Search for the cell housing the specified text and yield its (X, Y) center coordinate. 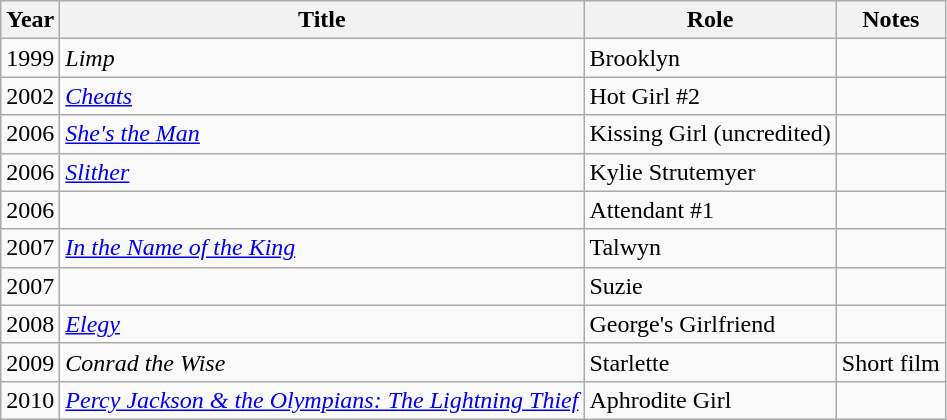
Kissing Girl (uncredited) (710, 134)
Year (30, 20)
Short film (890, 362)
Slither (322, 172)
Starlette (710, 362)
Percy Jackson & the Olympians: The Lightning Thief (322, 400)
Notes (890, 20)
Hot Girl #2 (710, 96)
Kylie Strutemyer (710, 172)
2002 (30, 96)
2009 (30, 362)
Aphrodite Girl (710, 400)
Title (322, 20)
Cheats (322, 96)
Attendant #1 (710, 210)
Suzie (710, 286)
George's Girlfriend (710, 324)
2010 (30, 400)
Role (710, 20)
Brooklyn (710, 58)
She's the Man (322, 134)
Conrad the Wise (322, 362)
Elegy (322, 324)
1999 (30, 58)
In the Name of the King (322, 248)
Limp (322, 58)
Talwyn (710, 248)
2008 (30, 324)
